Output the [X, Y] coordinate of the center of the cell containing the given text.  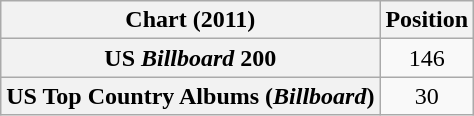
Chart (2011) [190, 20]
US Top Country Albums (Billboard) [190, 96]
146 [427, 58]
30 [427, 96]
US Billboard 200 [190, 58]
Position [427, 20]
